Extract the (x, y) coordinate from the center of the cell holding the provided text.  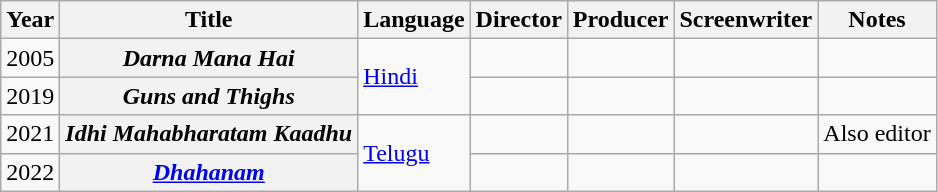
2019 (30, 96)
Language (414, 20)
Director (518, 20)
Guns and Thighs (209, 96)
Dhahanam (209, 172)
Telugu (414, 153)
Notes (877, 20)
Year (30, 20)
Darna Mana Hai (209, 58)
Idhi Mahabharatam Kaadhu (209, 134)
2021 (30, 134)
Producer (620, 20)
2022 (30, 172)
Also editor (877, 134)
Hindi (414, 77)
2005 (30, 58)
Screenwriter (746, 20)
Title (209, 20)
